Scan for the cell matching the given text and deliver its (x, y) coordinate at center. 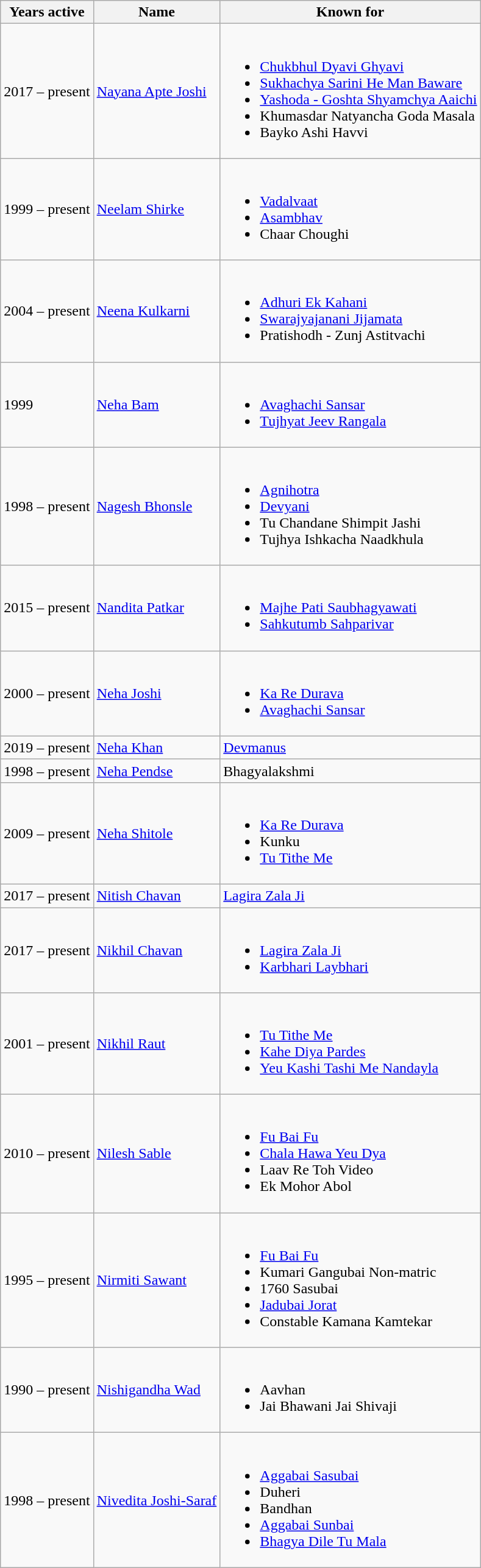
AgnihotraDevyaniTu Chandane Shimpit JashiTujhya Ishkacha Naadkhula (350, 506)
Name (157, 12)
Years active (47, 12)
Neha Shitole (157, 833)
Nikhil Chavan (157, 950)
VadalvaatAsambhavChaar Choughi (350, 210)
2009 – present (47, 833)
Ka Re DuravaAvaghachi Sansar (350, 693)
AavhanJai Bhawani Jai Shivaji (350, 1390)
Neha Khan (157, 747)
Known for (350, 12)
2000 – present (47, 693)
2019 – present (47, 747)
Bhagyalakshmi (350, 771)
Nirmiti Sawant (157, 1280)
Lagira Zala Ji (350, 895)
1999 (47, 404)
Neha Bam (157, 404)
2015 – present (47, 608)
2010 – present (47, 1154)
1990 – present (47, 1390)
Nikhil Raut (157, 1044)
Chukbhul Dyavi GhyaviSukhachya Sarini He Man BawareYashoda - Goshta Shyamchya AaichiKhumasdar Natyancha Goda MasalaBayko Ashi Havvi (350, 91)
Neelam Shirke (157, 210)
Nayana Apte Joshi (157, 91)
2004 – present (47, 311)
1999 – present (47, 210)
Tu Tithe MeKahe Diya PardesYeu Kashi Tashi Me Nandayla (350, 1044)
Nitish Chavan (157, 895)
Devmanus (350, 747)
Nivedita Joshi-Saraf (157, 1500)
Neena Kulkarni (157, 311)
Neha Pendse (157, 771)
Neha Joshi (157, 693)
Adhuri Ek KahaniSwarajyajanani JijamataPratishodh - Zunj Astitvachi (350, 311)
1995 – present (47, 1280)
Ka Re DuravaKunkuTu Tithe Me (350, 833)
Fu Bai FuKumari Gangubai Non-matric1760 SasubaiJadubai JoratConstable Kamana Kamtekar (350, 1280)
Nilesh Sable (157, 1154)
Fu Bai FuChala Hawa Yeu DyaLaav Re Toh VideoEk Mohor Abol (350, 1154)
Majhe Pati SaubhagyawatiSahkutumb Sahparivar (350, 608)
Nandita Patkar (157, 608)
Nagesh Bhonsle (157, 506)
Nishigandha Wad (157, 1390)
Avaghachi SansarTujhyat Jeev Rangala (350, 404)
Lagira Zala JiKarbhari Laybhari (350, 950)
2001 – present (47, 1044)
Aggabai SasubaiDuheriBandhanAggabai SunbaiBhagya Dile Tu Mala (350, 1500)
